From the cell containing the given text, extract its center point as [x, y] coordinate. 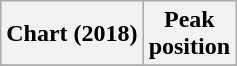
Chart (2018) [72, 34]
Peak position [189, 34]
